Find where the given text appears and provide that cell's center as [x, y] coordinate. 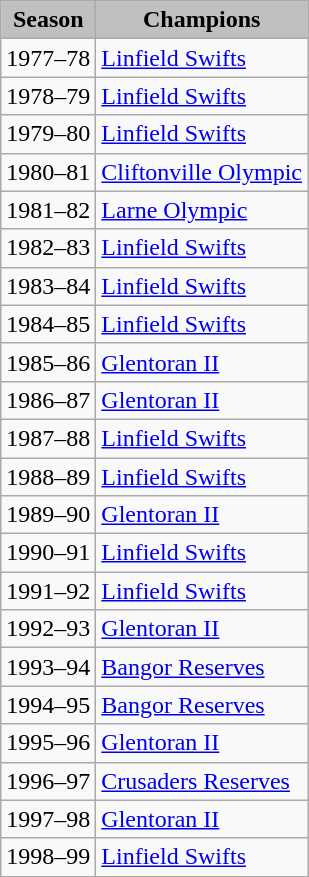
1982–83 [48, 248]
1997–98 [48, 819]
1985–86 [48, 362]
Season [48, 20]
Champions [202, 20]
1992–93 [48, 629]
1991–92 [48, 591]
1988–89 [48, 477]
1994–95 [48, 705]
1995–96 [48, 743]
1986–87 [48, 400]
Larne Olympic [202, 210]
1978–79 [48, 96]
Cliftonville Olympic [202, 172]
1977–78 [48, 58]
1983–84 [48, 286]
1984–85 [48, 324]
1989–90 [48, 515]
1993–94 [48, 667]
Crusaders Reserves [202, 781]
1987–88 [48, 438]
1998–99 [48, 857]
1990–91 [48, 553]
1980–81 [48, 172]
1981–82 [48, 210]
1979–80 [48, 134]
1996–97 [48, 781]
